Extract the [x, y] coordinate from the center of the cell holding the provided text.  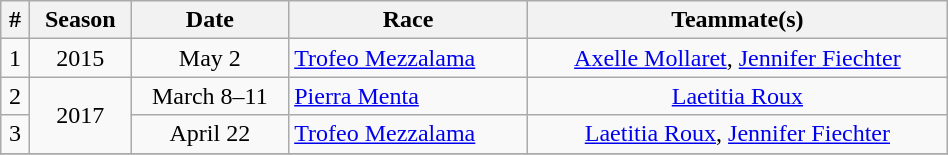
Date [210, 20]
3 [16, 134]
April 22 [210, 134]
Season [80, 20]
2015 [80, 58]
2 [16, 96]
Laetitia Roux, Jennifer Fiechter [738, 134]
2017 [80, 115]
Teammate(s) [738, 20]
1 [16, 58]
Axelle Mollaret, Jennifer Fiechter [738, 58]
Race [408, 20]
May 2 [210, 58]
March 8–11 [210, 96]
Laetitia Roux [738, 96]
Pierra Menta [408, 96]
# [16, 20]
